Find where the given text appears and provide that cell's center as [X, Y] coordinate. 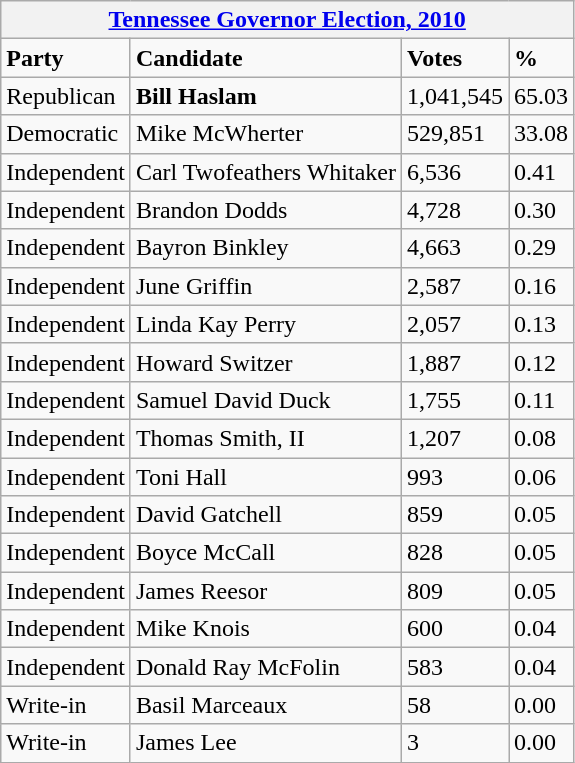
James Reesor [266, 591]
Howard Switzer [266, 362]
65.03 [542, 96]
Mike McWherter [266, 134]
Republican [66, 96]
Toni Hall [266, 477]
Boyce McCall [266, 553]
0.29 [542, 248]
0.13 [542, 324]
June Griffin [266, 286]
1,755 [456, 400]
Donald Ray McFolin [266, 667]
0.16 [542, 286]
Votes [456, 58]
2,057 [456, 324]
Tennessee Governor Election, 2010 [288, 20]
Democratic [66, 134]
James Lee [266, 743]
2,587 [456, 286]
0.12 [542, 362]
4,728 [456, 210]
David Gatchell [266, 515]
828 [456, 553]
Samuel David Duck [266, 400]
583 [456, 667]
859 [456, 515]
3 [456, 743]
1,207 [456, 438]
Thomas Smith, II [266, 438]
1,041,545 [456, 96]
Candidate [266, 58]
Mike Knois [266, 629]
Basil Marceaux [266, 705]
4,663 [456, 248]
Bill Haslam [266, 96]
Linda Kay Perry [266, 324]
1,887 [456, 362]
Party [66, 58]
809 [456, 591]
0.30 [542, 210]
Brandon Dodds [266, 210]
0.06 [542, 477]
0.11 [542, 400]
0.08 [542, 438]
Carl Twofeathers Whitaker [266, 172]
0.41 [542, 172]
529,851 [456, 134]
6,536 [456, 172]
Bayron Binkley [266, 248]
33.08 [542, 134]
% [542, 58]
58 [456, 705]
600 [456, 629]
993 [456, 477]
